Return (x, y) of the center of cell containing provided text 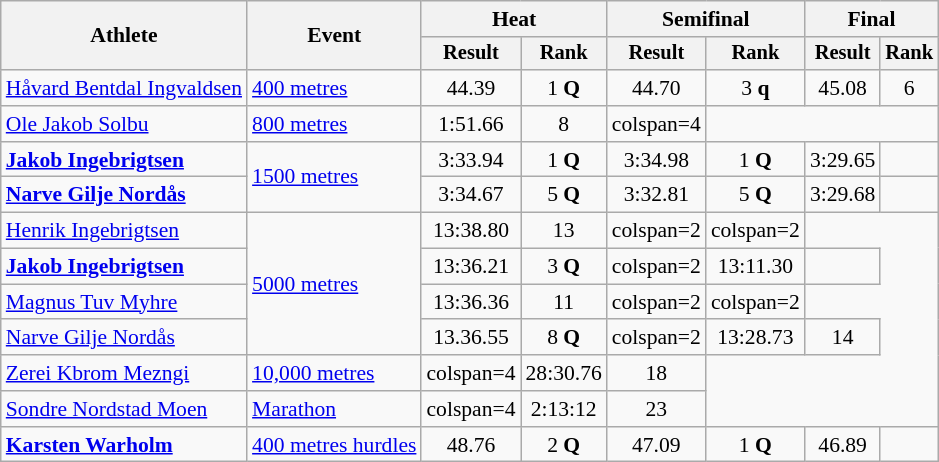
3:34.67 (470, 195)
3:29.65 (842, 160)
45.08 (842, 88)
18 (656, 373)
2:13:12 (563, 409)
44.70 (656, 88)
Zerei Kbrom Mezngi (124, 373)
1500 metres (334, 178)
Magnus Tuv Myhre (124, 302)
44.39 (470, 88)
8 (563, 124)
6 (909, 88)
3:33.94 (470, 160)
10,000 metres (334, 373)
Athlete (124, 36)
28:30.76 (563, 373)
13:11.30 (756, 267)
800 metres (334, 124)
3 Q (563, 267)
13 (563, 231)
13:38.80 (470, 231)
Ole Jakob Solbu (124, 124)
3:29.68 (842, 195)
Heat (514, 19)
3:32.81 (656, 195)
14 (842, 338)
13:36.36 (470, 302)
5000 metres (334, 284)
11 (563, 302)
Semifinal (706, 19)
3 q (756, 88)
13:28.73 (756, 338)
1:51.66 (470, 124)
Marathon (334, 409)
Event (334, 36)
Final (872, 19)
Sondre Nordstad Moen (124, 409)
13:36.21 (470, 267)
Håvard Bentdal Ingvaldsen (124, 88)
8 Q (563, 338)
13.36.55 (470, 338)
400 metres (334, 88)
Henrik Ingebrigtsen (124, 231)
23 (656, 409)
3:34.98 (656, 160)
